Locate the cell with the specified text and output its [x, y] center coordinate. 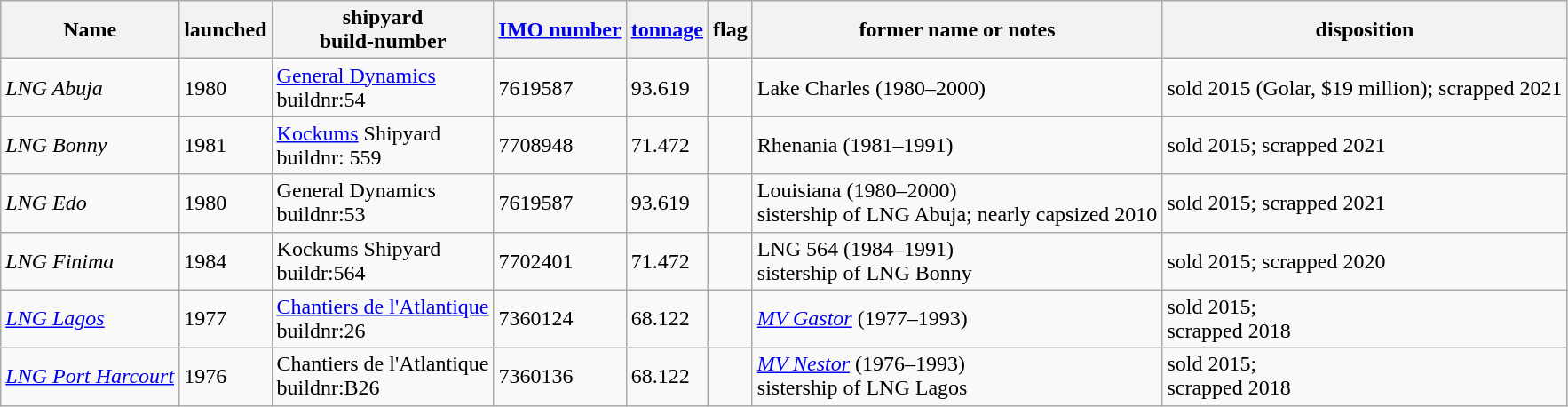
Kockums Shipyardbuildnr: 559 [383, 146]
Name [91, 30]
7360124 [559, 318]
LNG Bonny [91, 146]
1984 [226, 261]
Chantiers de l'Atlantiquebuildnr:B26 [383, 377]
Kockums Shipyardbuildr:564 [383, 261]
Chantiers de l'Atlantiquebuildnr:26 [383, 318]
disposition [1365, 30]
tonnage [667, 30]
shipyardbuild-number [383, 30]
LNG Abuja [91, 87]
1976 [226, 377]
1977 [226, 318]
LNG Lagos [91, 318]
IMO number [559, 30]
General Dynamicsbuildnr:54 [383, 87]
General Dynamicsbuildnr:53 [383, 203]
sold 2015; scrapped 2020 [1365, 261]
MV Nestor (1976–1993)sistership of LNG Lagos [957, 377]
flag [731, 30]
MV Gastor (1977–1993) [957, 318]
7708948 [559, 146]
LNG Port Harcourt [91, 377]
launched [226, 30]
7360136 [559, 377]
sold 2015 (Golar, $19 million); scrapped 2021 [1365, 87]
LNG Finima [91, 261]
7702401 [559, 261]
Rhenania (1981–1991) [957, 146]
Louisiana (1980–2000)sistership of LNG Abuja; nearly capsized 2010 [957, 203]
1981 [226, 146]
LNG 564 (1984–1991)sistership of LNG Bonny [957, 261]
Lake Charles (1980–2000) [957, 87]
former name or notes [957, 30]
LNG Edo [91, 203]
